Locate the cell with the specified text and output its (x, y) center coordinate. 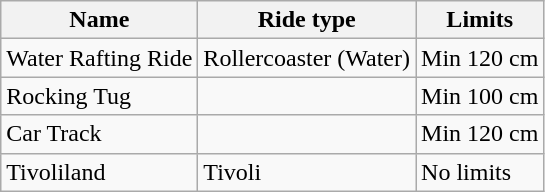
Min 100 cm (480, 96)
Name (100, 20)
Tivoli (307, 172)
Tivoliland (100, 172)
Rocking Tug (100, 96)
No limits (480, 172)
Ride type (307, 20)
Rollercoaster (Water) (307, 58)
Limits (480, 20)
Water Rafting Ride (100, 58)
Car Track (100, 134)
